Determine the [X, Y] coordinate at the center of the cell enclosing the given text.  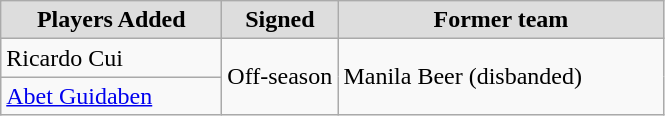
Manila Beer (disbanded) [501, 77]
Abet Guidaben [112, 96]
Former team [501, 20]
Ricardo Cui [112, 58]
Off-season [280, 77]
Signed [280, 20]
Players Added [112, 20]
